Detect which cell encompasses the target text, then output its [x, y] center coordinate. 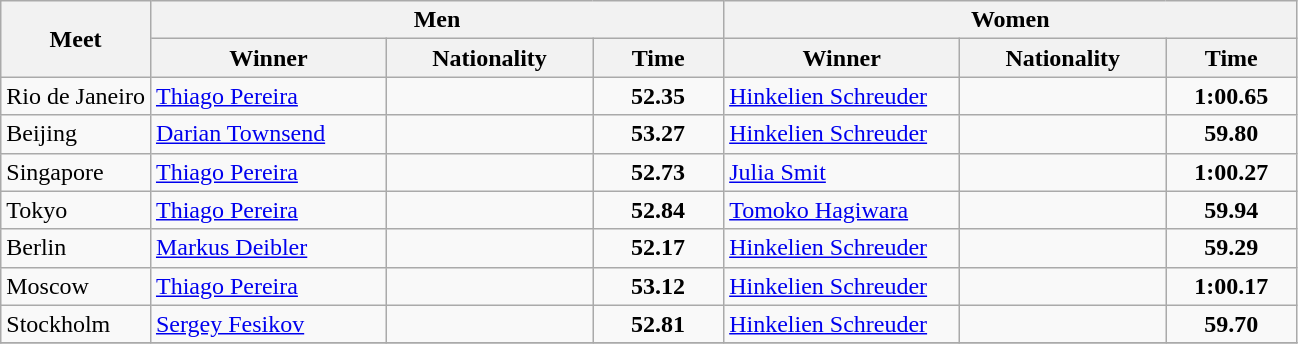
Julia Smit [842, 172]
Darian Townsend [268, 134]
Men [436, 20]
Singapore [76, 172]
Stockholm [76, 324]
Rio de Janeiro [76, 96]
1:00.65 [1232, 96]
Beijing [76, 134]
59.80 [1232, 134]
52.17 [658, 248]
Markus Deibler [268, 248]
Tokyo [76, 210]
52.81 [658, 324]
Moscow [76, 286]
1:00.27 [1232, 172]
Tomoko Hagiwara [842, 210]
53.27 [658, 134]
Sergey Fesikov [268, 324]
Berlin [76, 248]
53.12 [658, 286]
1:00.17 [1232, 286]
59.94 [1232, 210]
52.35 [658, 96]
52.73 [658, 172]
Meet [76, 39]
52.84 [658, 210]
Women [1010, 20]
59.29 [1232, 248]
59.70 [1232, 324]
